Return the (X, Y) coordinate for the center point of the cell that contains the specified text.  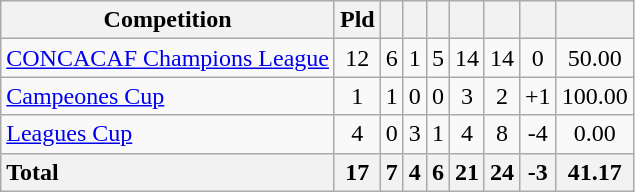
-3 (538, 172)
Campeones Cup (168, 96)
-4 (538, 134)
Pld (357, 20)
50.00 (594, 58)
7 (392, 172)
2 (502, 96)
41.17 (594, 172)
21 (466, 172)
5 (438, 58)
CONCACAF Champions League (168, 58)
100.00 (594, 96)
Leagues Cup (168, 134)
0.00 (594, 134)
12 (357, 58)
+1 (538, 96)
8 (502, 134)
Total (168, 172)
Competition (168, 20)
17 (357, 172)
24 (502, 172)
